Determine the (x, y) coordinate at the center of the cell enclosing the given text.  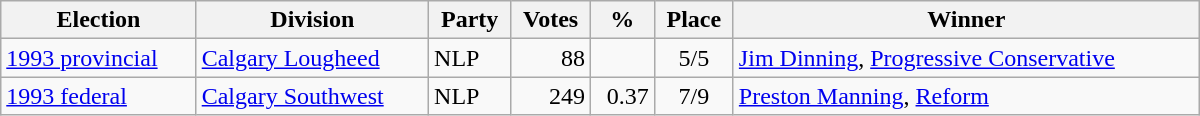
0.37 (622, 96)
Winner (966, 20)
5/5 (694, 58)
Election (98, 20)
Place (694, 20)
Calgary Southwest (312, 96)
1993 provincial (98, 58)
% (622, 20)
Preston Manning, Reform (966, 96)
Party (470, 20)
1993 federal (98, 96)
Calgary Lougheed (312, 58)
Division (312, 20)
Votes (551, 20)
7/9 (694, 96)
88 (551, 58)
249 (551, 96)
Jim Dinning, Progressive Conservative (966, 58)
